Return [X, Y] of the center of cell containing provided text 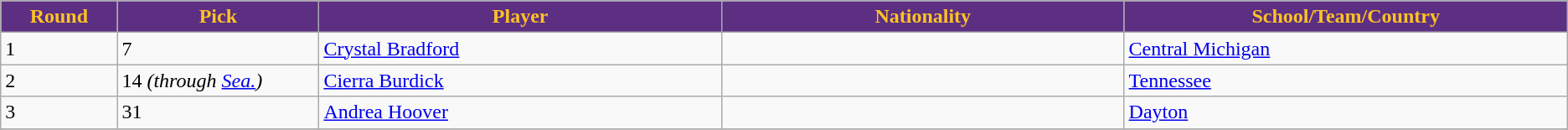
School/Team/Country [1345, 17]
14 (through Sea.) [218, 81]
Central Michigan [1345, 49]
1 [59, 49]
Andrea Hoover [521, 112]
Crystal Bradford [521, 49]
Nationality [923, 17]
31 [218, 112]
2 [59, 81]
Dayton [1345, 112]
Tennessee [1345, 81]
Round [59, 17]
Pick [218, 17]
3 [59, 112]
Cierra Burdick [521, 81]
Player [521, 17]
7 [218, 49]
